Scan for the cell matching the given text and deliver its [x, y] coordinate at center. 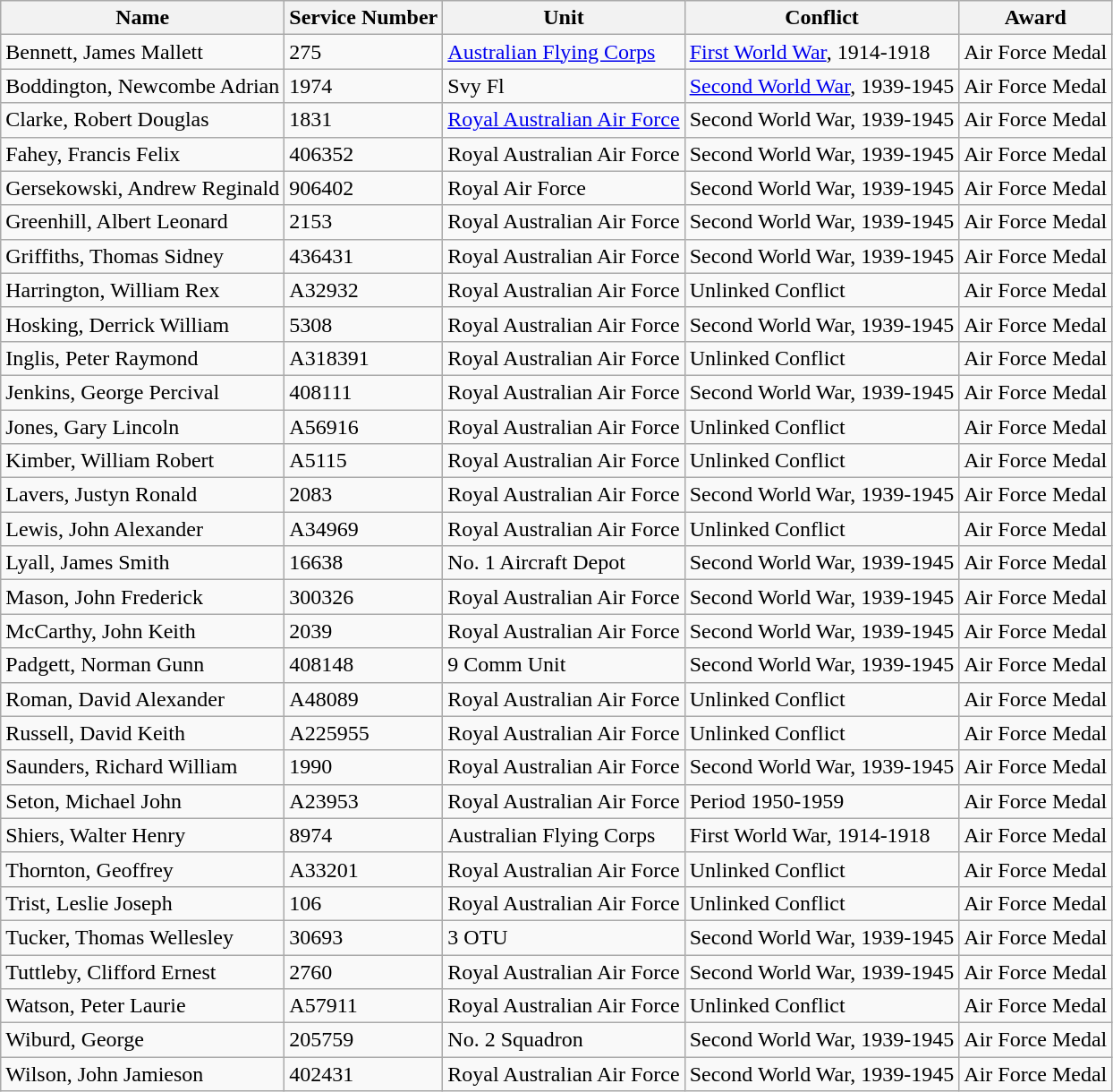
906402 [363, 188]
Saunders, Richard William [143, 767]
A57911 [363, 1006]
406352 [363, 154]
Tucker, Thomas Wellesley [143, 937]
9 Comm Unit [564, 665]
1831 [363, 120]
A33201 [363, 869]
Trist, Leslie Joseph [143, 903]
2760 [363, 971]
A23953 [363, 801]
1990 [363, 767]
Kimber, William Robert [143, 461]
106 [363, 903]
300326 [363, 597]
Tuttleby, Clifford Ernest [143, 971]
Conflict [821, 18]
3 OTU [564, 937]
Wiburd, George [143, 1040]
Fahey, Francis Felix [143, 154]
Wilson, John Jamieson [143, 1074]
Russell, David Keith [143, 733]
1974 [363, 86]
Lavers, Justyn Ronald [143, 495]
8974 [363, 835]
Svy Fl [564, 86]
30693 [363, 937]
408148 [363, 665]
Gersekowski, Andrew Reginald [143, 188]
Greenhill, Albert Leonard [143, 222]
Award [1036, 18]
Service Number [363, 18]
2083 [363, 495]
Inglis, Peter Raymond [143, 358]
A34969 [363, 529]
Shiers, Walter Henry [143, 835]
2153 [363, 222]
A225955 [363, 733]
Royal Air Force [564, 188]
Name [143, 18]
Roman, David Alexander [143, 699]
No. 1 Aircraft Depot [564, 563]
Unit [564, 18]
205759 [363, 1040]
Jenkins, George Percival [143, 392]
No. 2 Squadron [564, 1040]
A48089 [363, 699]
16638 [363, 563]
A32932 [363, 290]
Padgett, Norman Gunn [143, 665]
Seton, Michael John [143, 801]
Lewis, John Alexander [143, 529]
Thornton, Geoffrey [143, 869]
275 [363, 52]
Griffiths, Thomas Sidney [143, 256]
A318391 [363, 358]
Bennett, James Mallett [143, 52]
5308 [363, 324]
436431 [363, 256]
Boddington, Newcombe Adrian [143, 86]
McCarthy, John Keith [143, 631]
2039 [363, 631]
402431 [363, 1074]
Mason, John Frederick [143, 597]
Lyall, James Smith [143, 563]
Harrington, William Rex [143, 290]
Jones, Gary Lincoln [143, 427]
408111 [363, 392]
Period 1950-1959 [821, 801]
Clarke, Robert Douglas [143, 120]
Hosking, Derrick William [143, 324]
Watson, Peter Laurie [143, 1006]
A5115 [363, 461]
A56916 [363, 427]
